Extract the (x, y) coordinate from the center of the cell holding the provided text.  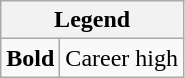
Bold (30, 58)
Career high (122, 58)
Legend (92, 20)
